Provide the (X, Y) coordinate of the cell's center where the given text is located.  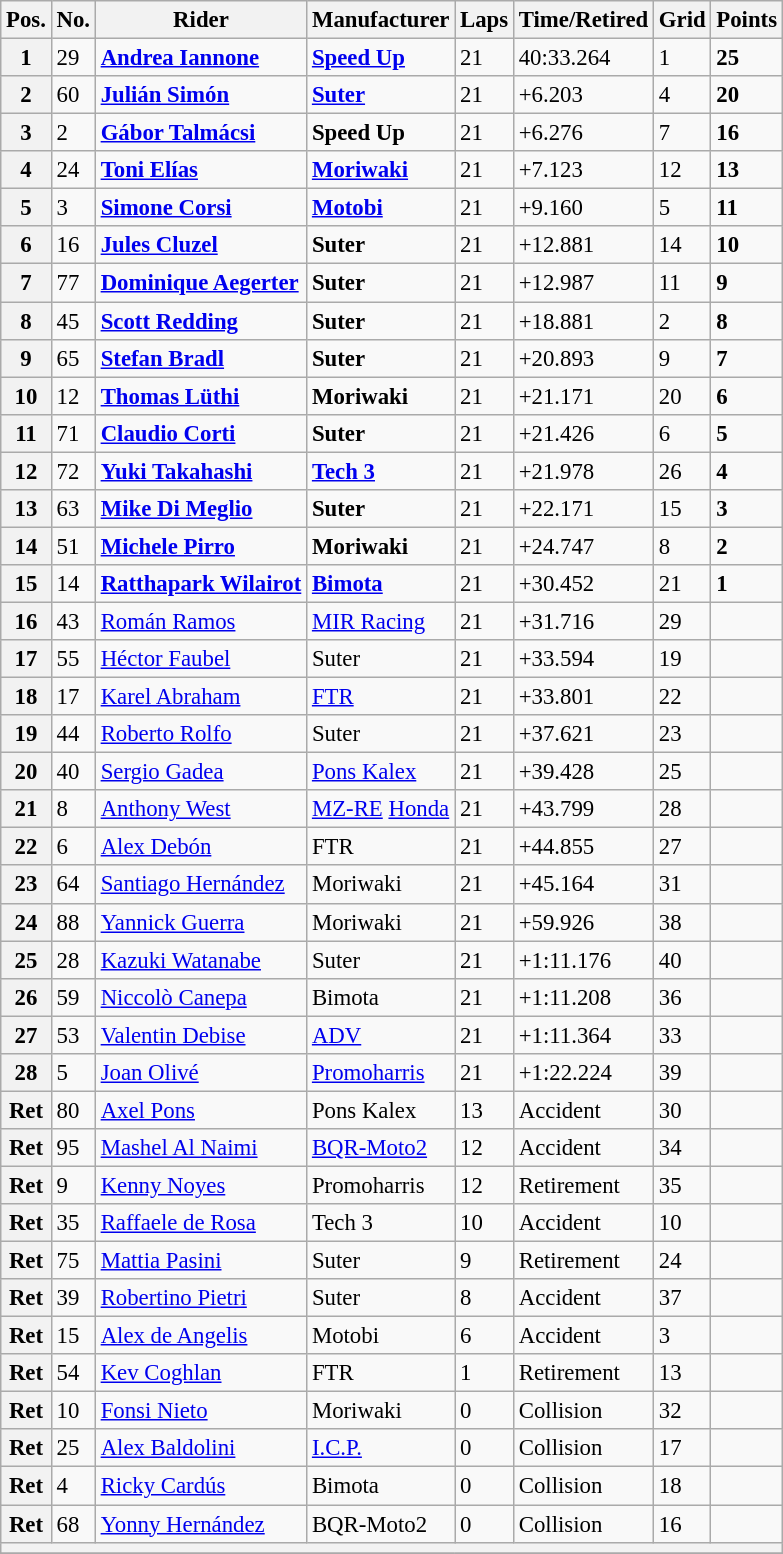
Michele Pirro (200, 546)
Alex de Angelis (200, 1336)
71 (73, 433)
+6.203 (583, 95)
Alex Debón (200, 847)
Karel Abraham (200, 697)
Simone Corsi (200, 208)
Gábor Talmácsi (200, 133)
64 (73, 885)
Grid (682, 20)
ADV (381, 1035)
I.C.P. (381, 1449)
Dominique Aegerter (200, 283)
Joan Olivé (200, 1073)
31 (682, 885)
+45.164 (583, 885)
Valentin Debise (200, 1035)
65 (73, 358)
+44.855 (583, 847)
+20.893 (583, 358)
Laps (484, 20)
77 (73, 283)
Thomas Lüthi (200, 396)
No. (73, 20)
54 (73, 1373)
Robertino Pietri (200, 1298)
Niccolò Canepa (200, 997)
53 (73, 1035)
Kenny Noyes (200, 1185)
63 (73, 509)
75 (73, 1261)
43 (73, 621)
Yonny Hernández (200, 1524)
+31.716 (583, 621)
30 (682, 1110)
51 (73, 546)
+21.171 (583, 396)
+37.621 (583, 734)
68 (73, 1524)
Kev Coghlan (200, 1373)
55 (73, 659)
+1:22.224 (583, 1073)
Raffaele de Rosa (200, 1223)
Jules Cluzel (200, 245)
Andrea Iannone (200, 58)
Toni Elías (200, 170)
Ratthapark Wilairot (200, 584)
Points (746, 20)
Time/Retired (583, 20)
Alex Baldolini (200, 1449)
Yannick Guerra (200, 922)
+24.747 (583, 546)
40:33.264 (583, 58)
Ricky Cardús (200, 1486)
Julián Simón (200, 95)
60 (73, 95)
+12.881 (583, 245)
Scott Redding (200, 321)
37 (682, 1298)
+21.426 (583, 433)
+43.799 (583, 809)
+1:11.208 (583, 997)
Axel Pons (200, 1110)
+21.978 (583, 471)
88 (73, 922)
+30.452 (583, 584)
+39.428 (583, 772)
+1:11.364 (583, 1035)
Kazuki Watanabe (200, 960)
+12.987 (583, 283)
34 (682, 1148)
MIR Racing (381, 621)
Sergio Gadea (200, 772)
45 (73, 321)
+7.123 (583, 170)
Román Ramos (200, 621)
+1:11.176 (583, 960)
44 (73, 734)
Pos. (26, 20)
+33.594 (583, 659)
Anthony West (200, 809)
Manufacturer (381, 20)
+18.881 (583, 321)
59 (73, 997)
Santiago Hernández (200, 885)
80 (73, 1110)
Mattia Pasini (200, 1261)
Héctor Faubel (200, 659)
MZ-RE Honda (381, 809)
95 (73, 1148)
+22.171 (583, 509)
72 (73, 471)
+9.160 (583, 208)
+33.801 (583, 697)
Claudio Corti (200, 433)
36 (682, 997)
38 (682, 922)
Roberto Rolfo (200, 734)
32 (682, 1411)
+59.926 (583, 922)
Mashel Al Naimi (200, 1148)
Yuki Takahashi (200, 471)
33 (682, 1035)
Mike Di Meglio (200, 509)
Rider (200, 20)
Stefan Bradl (200, 358)
Fonsi Nieto (200, 1411)
+6.276 (583, 133)
